Capture the cell that displays the provided text and extract its [x, y] central coordinate. 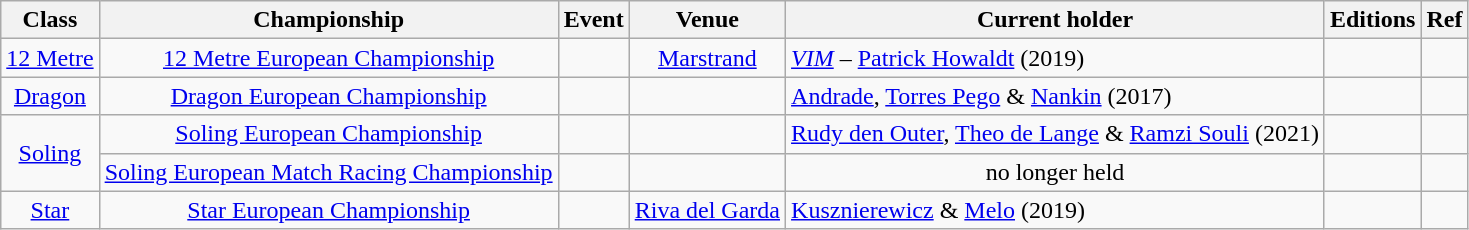
Editions [1372, 20]
Riva del Garda [707, 210]
Soling [50, 153]
Kusznierewicz & Melo (2019) [1056, 210]
12 Metre European Championship [328, 58]
Ref [1444, 20]
Event [594, 20]
Star [50, 210]
12 Metre [50, 58]
Venue [707, 20]
Current holder [1056, 20]
Star European Championship [328, 210]
Class [50, 20]
VIM – Patrick Howaldt (2019) [1056, 58]
Soling European Match Racing Championship [328, 172]
Championship [328, 20]
Dragon [50, 96]
Andrade, Torres Pego & Nankin (2017) [1056, 96]
Soling European Championship [328, 134]
no longer held [1056, 172]
Rudy den Outer, Theo de Lange & Ramzi Souli (2021) [1056, 134]
Marstrand [707, 58]
Dragon European Championship [328, 96]
